Search for the cell housing the specified text and yield its (X, Y) center coordinate. 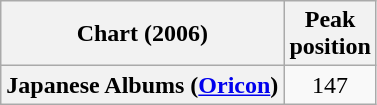
Japanese Albums (Oricon) (142, 85)
Peak position (330, 34)
Chart (2006) (142, 34)
147 (330, 85)
